For the text-containing cell, return its midpoint in (X, Y) coordinate format. 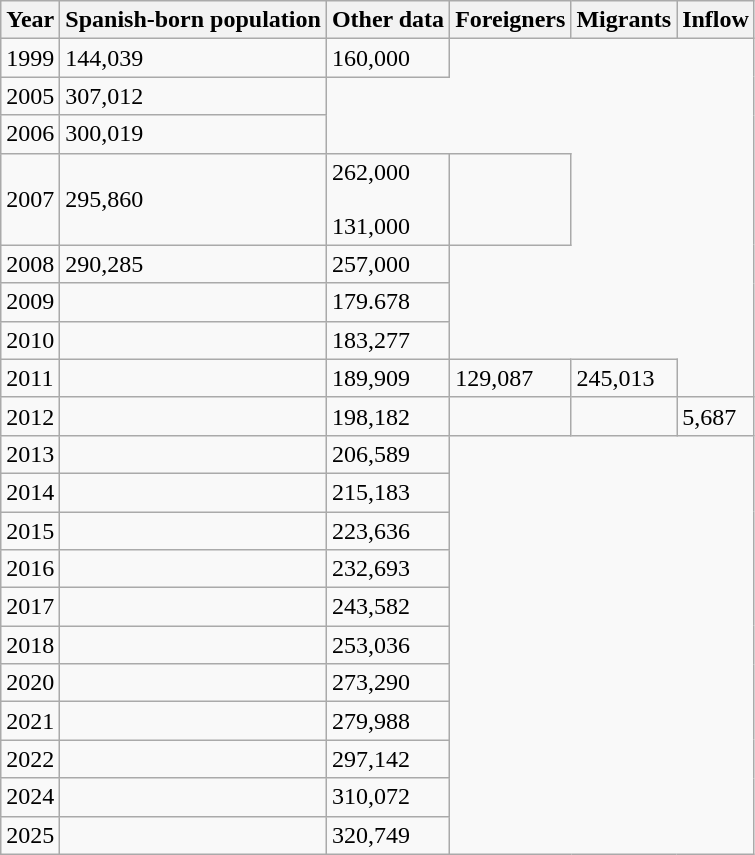
223,636 (388, 531)
183,277 (388, 340)
198,182 (388, 416)
2018 (30, 645)
300,019 (194, 134)
215,183 (388, 492)
2021 (30, 721)
279,988 (388, 721)
Foreigners (510, 20)
253,036 (388, 645)
189,909 (388, 378)
Migrants (624, 20)
2020 (30, 683)
144,039 (194, 58)
129,087 (510, 378)
232,693 (388, 569)
290,285 (194, 264)
179.678 (388, 302)
2024 (30, 797)
2011 (30, 378)
1999 (30, 58)
257,000 (388, 264)
297,142 (388, 759)
Inflow (716, 20)
2025 (30, 835)
2009 (30, 302)
2006 (30, 134)
295,860 (194, 199)
2017 (30, 607)
2015 (30, 531)
2010 (30, 340)
245,013 (624, 378)
Other data (388, 20)
2012 (30, 416)
Year (30, 20)
2022 (30, 759)
Spanish-born population (194, 20)
310,072 (388, 797)
243,582 (388, 607)
2014 (30, 492)
160,000 (388, 58)
262,000131,000 (388, 199)
2008 (30, 264)
206,589 (388, 454)
5,687 (716, 416)
320,749 (388, 835)
307,012 (194, 96)
2016 (30, 569)
2007 (30, 199)
2013 (30, 454)
273,290 (388, 683)
2005 (30, 96)
